Pinpoint the cell where the given text exists, returning its (x, y) midpoint coordinate. 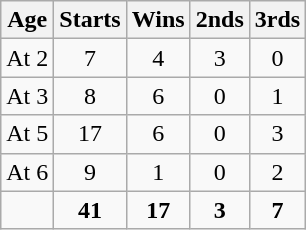
At 2 (28, 58)
Wins (158, 20)
3rds (277, 20)
At 6 (28, 172)
8 (90, 96)
At 5 (28, 134)
41 (90, 210)
4 (158, 58)
Starts (90, 20)
2 (277, 172)
Age (28, 20)
9 (90, 172)
At 3 (28, 96)
2nds (220, 20)
